Output the [x, y] coordinate of the center of the cell containing the given text.  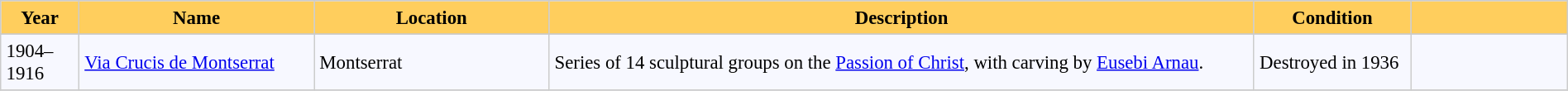
Destroyed in 1936 [1331, 62]
1904–1916 [40, 62]
Series of 14 sculptural groups on the Passion of Christ, with carving by Eusebi Arnau. [901, 62]
Year [40, 17]
Name [196, 17]
Via Crucis de Montserrat [196, 62]
Montserrat [432, 62]
Description [901, 17]
Location [432, 17]
Condition [1331, 17]
